Identify which cell holds the provided text, then report its (x, y) central coordinate. 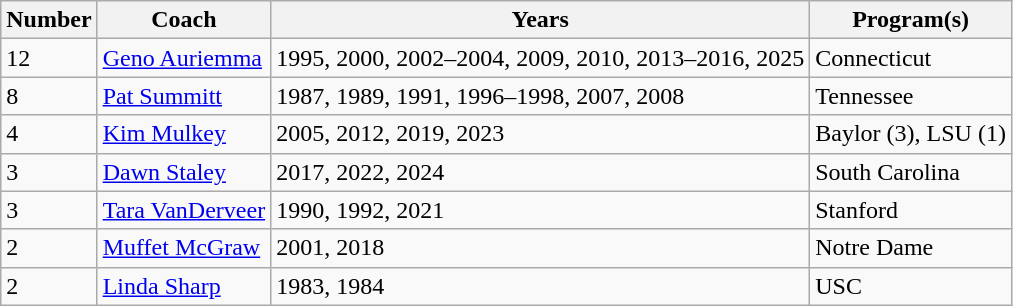
Number (49, 20)
Connecticut (911, 58)
2001, 2018 (540, 248)
2017, 2022, 2024 (540, 172)
Program(s) (911, 20)
1987, 1989, 1991, 1996–1998, 2007, 2008 (540, 96)
Notre Dame (911, 248)
Stanford (911, 210)
Pat Summitt (184, 96)
1983, 1984 (540, 286)
USC (911, 286)
8 (49, 96)
Geno Auriemma (184, 58)
Muffet McGraw (184, 248)
12 (49, 58)
1995, 2000, 2002–2004, 2009, 2010, 2013–2016, 2025 (540, 58)
Baylor (3), LSU (1) (911, 134)
South Carolina (911, 172)
Linda Sharp (184, 286)
Tara VanDerveer (184, 210)
1990, 1992, 2021 (540, 210)
2005, 2012, 2019, 2023 (540, 134)
4 (49, 134)
Tennessee (911, 96)
Coach (184, 20)
Years (540, 20)
Kim Mulkey (184, 134)
Dawn Staley (184, 172)
